Output the (x, y) coordinate of the center of the cell containing the given text.  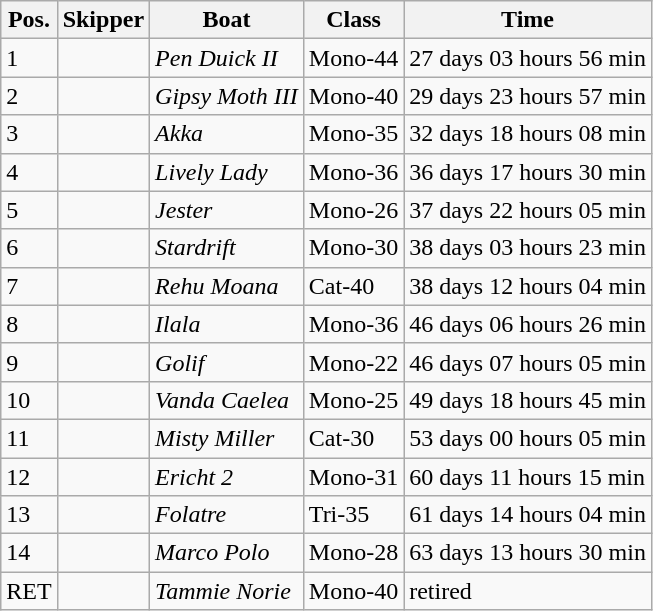
46 days 06 hours 26 min (528, 324)
retired (528, 591)
63 days 13 hours 30 min (528, 553)
49 days 18 hours 45 min (528, 400)
36 days 17 hours 30 min (528, 172)
2 (29, 96)
Vanda Caelea (227, 400)
RET (29, 591)
Jester (227, 210)
27 days 03 hours 56 min (528, 58)
37 days 22 hours 05 min (528, 210)
Mono-22 (353, 362)
38 days 03 hours 23 min (528, 248)
Gipsy Moth III (227, 96)
Stardrift (227, 248)
Skipper (103, 20)
Folatre (227, 515)
Misty Miller (227, 438)
10 (29, 400)
38 days 12 hours 04 min (528, 286)
46 days 07 hours 05 min (528, 362)
8 (29, 324)
Time (528, 20)
Mono-30 (353, 248)
Mono-44 (353, 58)
Mono-26 (353, 210)
3 (29, 134)
Mono-31 (353, 477)
Ericht 2 (227, 477)
Lively Lady (227, 172)
Mono-25 (353, 400)
Tri-35 (353, 515)
Cat-40 (353, 286)
Pen Duick II (227, 58)
53 days 00 hours 05 min (528, 438)
60 days 11 hours 15 min (528, 477)
Akka (227, 134)
Pos. (29, 20)
Mono-35 (353, 134)
9 (29, 362)
Class (353, 20)
Cat-30 (353, 438)
61 days 14 hours 04 min (528, 515)
Golif (227, 362)
Ilala (227, 324)
12 (29, 477)
7 (29, 286)
Mono-28 (353, 553)
14 (29, 553)
Boat (227, 20)
13 (29, 515)
11 (29, 438)
Tammie Norie (227, 591)
6 (29, 248)
29 days 23 hours 57 min (528, 96)
Rehu Moana (227, 286)
4 (29, 172)
Marco Polo (227, 553)
5 (29, 210)
32 days 18 hours 08 min (528, 134)
1 (29, 58)
